Determine the (X, Y) coordinate at the center of the cell enclosing the given text.  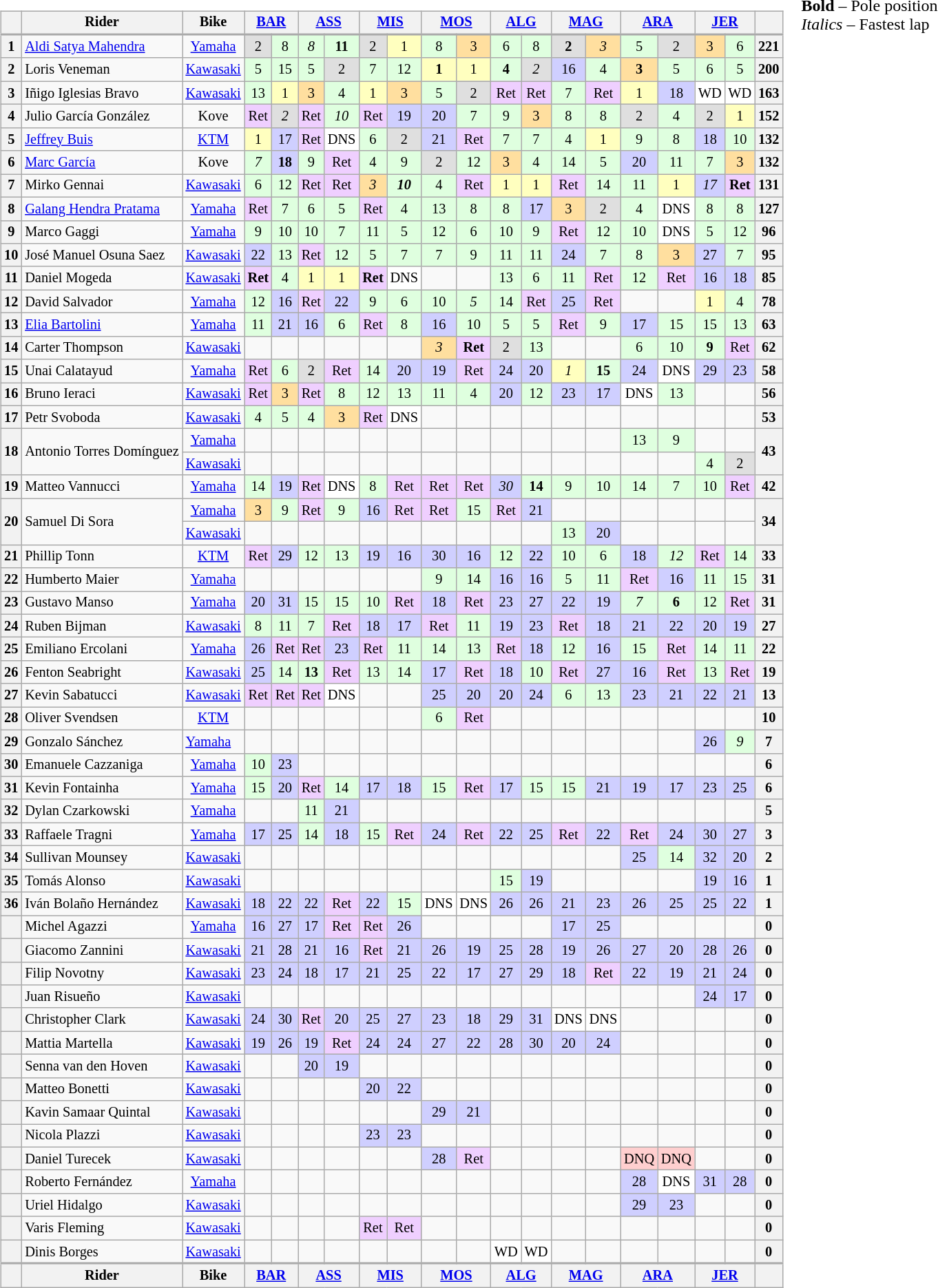
152 (769, 116)
Kevin Sabatucci (102, 695)
Humberto Maier (102, 580)
58 (769, 371)
Marco Gaggi (102, 232)
Loris Veneman (102, 70)
Uriel Hidalgo (102, 1205)
Gonzalo Sánchez (102, 741)
Daniel Turecek (102, 1159)
Dinis Borges (102, 1252)
85 (769, 278)
53 (769, 417)
Oliver Svendsen (102, 719)
José Manuel Osuna Saez (102, 255)
Raffaele Tragni (102, 834)
35 (11, 880)
Samuel Di Sora (102, 522)
Kevin Fontainha (102, 788)
Galang Hendra Pratama (102, 209)
Tomás Alonso (102, 880)
Iván Bolaño Hernández (102, 904)
Kavin Samaar Quintal (102, 1112)
David Salvador (102, 302)
Daniel Mogeda (102, 278)
Varis Fleming (102, 1228)
Elia Bartolini (102, 325)
127 (769, 209)
Julio García González (102, 116)
Iñigo Iglesias Bravo (102, 93)
221 (769, 46)
Phillip Tonn (102, 556)
Bruno Ieraci (102, 394)
200 (769, 70)
163 (769, 93)
Mirko Gennai (102, 186)
Jeffrey Buis (102, 139)
56 (769, 394)
Fenton Seabright (102, 673)
Filip Novotny (102, 973)
Christopher Clark (102, 1020)
Mattia Martella (102, 1043)
Carter Thompson (102, 348)
Roberto Fernández (102, 1182)
131 (769, 186)
Unai Calatayud (102, 371)
36 (11, 904)
42 (769, 487)
Antonio Torres Domínguez (102, 452)
Matteo Bonetti (102, 1089)
Dylan Czarkowski (102, 811)
95 (769, 255)
Marc García (102, 162)
Juan Risueño (102, 997)
Senna van den Hoven (102, 1066)
Giacomo Zannini (102, 950)
Ruben Bijman (102, 626)
96 (769, 232)
Emanuele Cazzaniga (102, 765)
Gustavo Manso (102, 603)
63 (769, 325)
Matteo Vannucci (102, 487)
Sullivan Mounsey (102, 858)
78 (769, 302)
Aldi Satya Mahendra (102, 46)
Emiliano Ercolani (102, 649)
Michel Agazzi (102, 927)
62 (769, 348)
Nicola Plazzi (102, 1136)
Petr Svoboda (102, 417)
43 (769, 452)
